From the cell containing the given text, extract its center point as (x, y) coordinate. 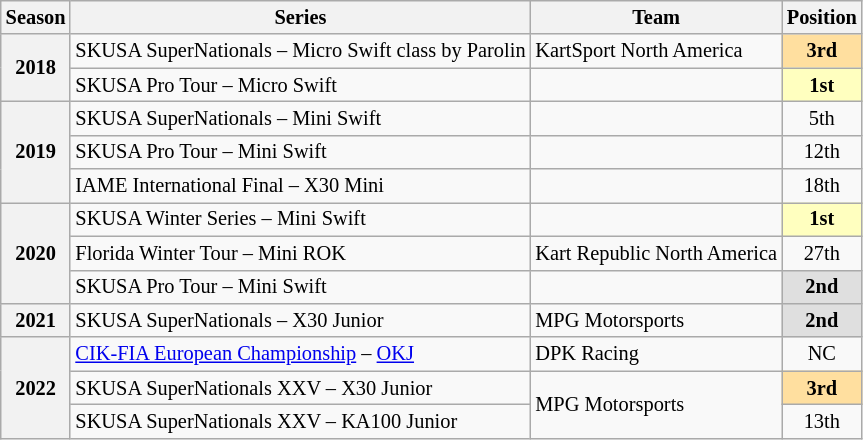
2021 (36, 320)
2019 (36, 152)
Series (300, 17)
13th (822, 421)
SKUSA SuperNationals – Micro Swift class by Parolin (300, 51)
Season (36, 17)
2020 (36, 252)
SKUSA SuperNationals – X30 Junior (300, 320)
SKUSA SuperNationals XXV – KA100 Junior (300, 421)
2022 (36, 388)
Florida Winter Tour – Mini ROK (300, 253)
Kart Republic North America (656, 253)
SKUSA Pro Tour – Micro Swift (300, 85)
DPK Racing (656, 354)
SKUSA SuperNationals XXV – X30 Junior (300, 388)
12th (822, 152)
IAME International Final – X30 Mini (300, 186)
NC (822, 354)
Position (822, 17)
SKUSA SuperNationals – Mini Swift (300, 118)
SKUSA Winter Series – Mini Swift (300, 219)
CIK-FIA European Championship – OKJ (300, 354)
KartSport North America (656, 51)
27th (822, 253)
2018 (36, 68)
18th (822, 186)
Team (656, 17)
5th (822, 118)
